Output the [x, y] coordinate of the center of the cell containing the given text.  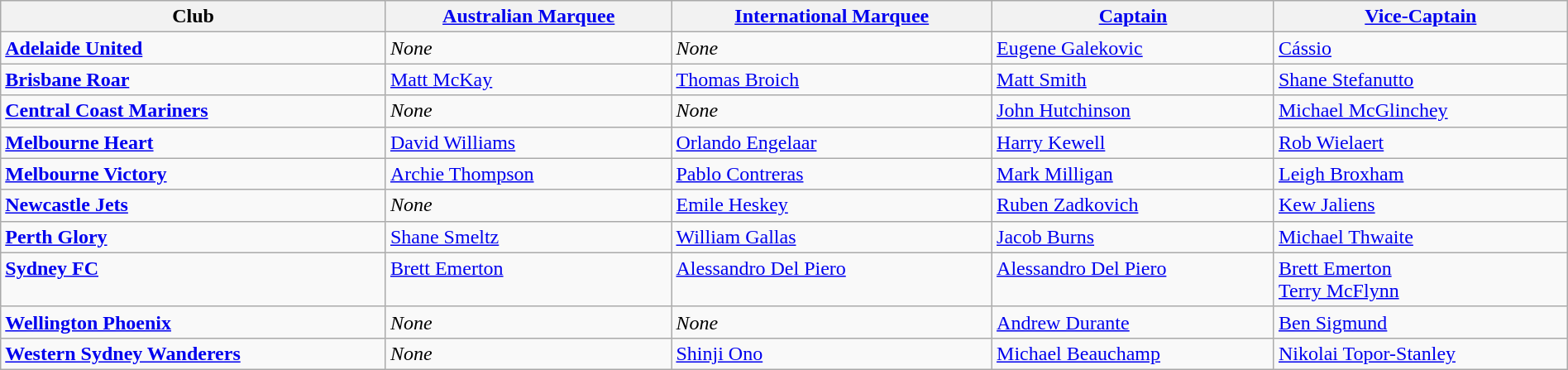
Vice-Captain [1421, 17]
Emile Heskey [832, 205]
David Williams [528, 142]
Newcastle Jets [194, 205]
Leigh Broxham [1421, 174]
Shane Stefanutto [1421, 79]
Michael McGlinchey [1421, 111]
Brett Emerton [528, 280]
Perth Glory [194, 237]
Melbourne Victory [194, 174]
John Hutchinson [1133, 111]
Sydney FC [194, 280]
Ruben Zadkovich [1133, 205]
Cássio [1421, 48]
Adelaide United [194, 48]
Michael Beauchamp [1133, 353]
Archie Thompson [528, 174]
Central Coast Mariners [194, 111]
Thomas Broich [832, 79]
Australian Marquee [528, 17]
Matt Smith [1133, 79]
Mark Milligan [1133, 174]
Matt McKay [528, 79]
Jacob Burns [1133, 237]
Club [194, 17]
Kew Jaliens [1421, 205]
Brisbane Roar [194, 79]
Eugene Galekovic [1133, 48]
Brett Emerton Terry McFlynn [1421, 280]
William Gallas [832, 237]
Melbourne Heart [194, 142]
Michael Thwaite [1421, 237]
Pablo Contreras [832, 174]
International Marquee [832, 17]
Andrew Durante [1133, 322]
Harry Kewell [1133, 142]
Captain [1133, 17]
Rob Wielaert [1421, 142]
Western Sydney Wanderers [194, 353]
Shinji Ono [832, 353]
Nikolai Topor-Stanley [1421, 353]
Wellington Phoenix [194, 322]
Ben Sigmund [1421, 322]
Orlando Engelaar [832, 142]
Shane Smeltz [528, 237]
